Provide the [x, y] coordinate of the cell's center where the given text is located.  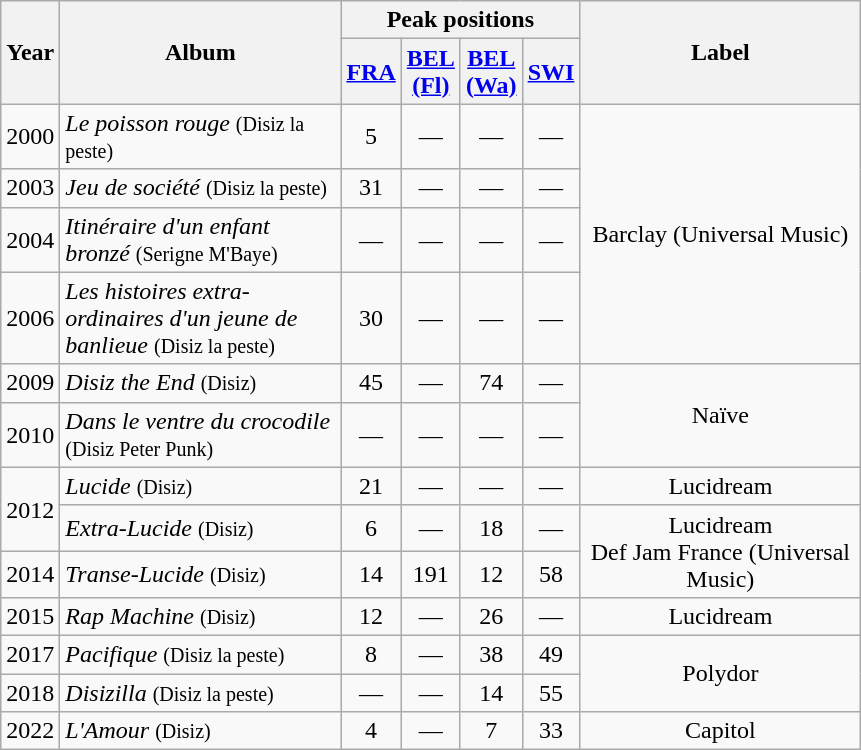
Lucidream Def Jam France (Universal Music) [720, 551]
58 [551, 574]
Naïve [720, 416]
Extra-Lucide (Disiz) [200, 528]
Barclay (Universal Music) [720, 234]
Jeu de société (Disiz la peste) [200, 188]
31 [371, 188]
7 [491, 731]
2014 [30, 574]
2009 [30, 383]
Dans le ventre du crocodile (Disiz Peter Punk) [200, 434]
Rap Machine (Disiz) [200, 616]
2004 [30, 240]
Les histoires extra-ordinaires d'un jeune de banlieue (Disiz la peste) [200, 318]
2006 [30, 318]
30 [371, 318]
38 [491, 654]
L'Amour (Disiz) [200, 731]
Transe-Lucide (Disiz) [200, 574]
45 [371, 383]
Lucide (Disiz) [200, 486]
26 [491, 616]
BEL(Wa) [491, 72]
SWI [551, 72]
Itinéraire d'un enfant bronzé (Serigne M'Baye) [200, 240]
2022 [30, 731]
Le poisson rouge (Disiz la peste) [200, 136]
2015 [30, 616]
2010 [30, 434]
33 [551, 731]
2003 [30, 188]
Polydor [720, 673]
2017 [30, 654]
Disizilla (Disiz la peste) [200, 693]
6 [371, 528]
Disiz the End (Disiz) [200, 383]
2018 [30, 693]
5 [371, 136]
191 [430, 574]
18 [491, 528]
Peak positions [460, 20]
4 [371, 731]
8 [371, 654]
49 [551, 654]
Year [30, 52]
21 [371, 486]
55 [551, 693]
2012 [30, 509]
BEL(Fl) [430, 72]
Pacifique (Disiz la peste) [200, 654]
Label [720, 52]
2000 [30, 136]
Capitol [720, 731]
FRA [371, 72]
74 [491, 383]
Album [200, 52]
